Return the [x, y] coordinate for the center point of the cell that contains the specified text.  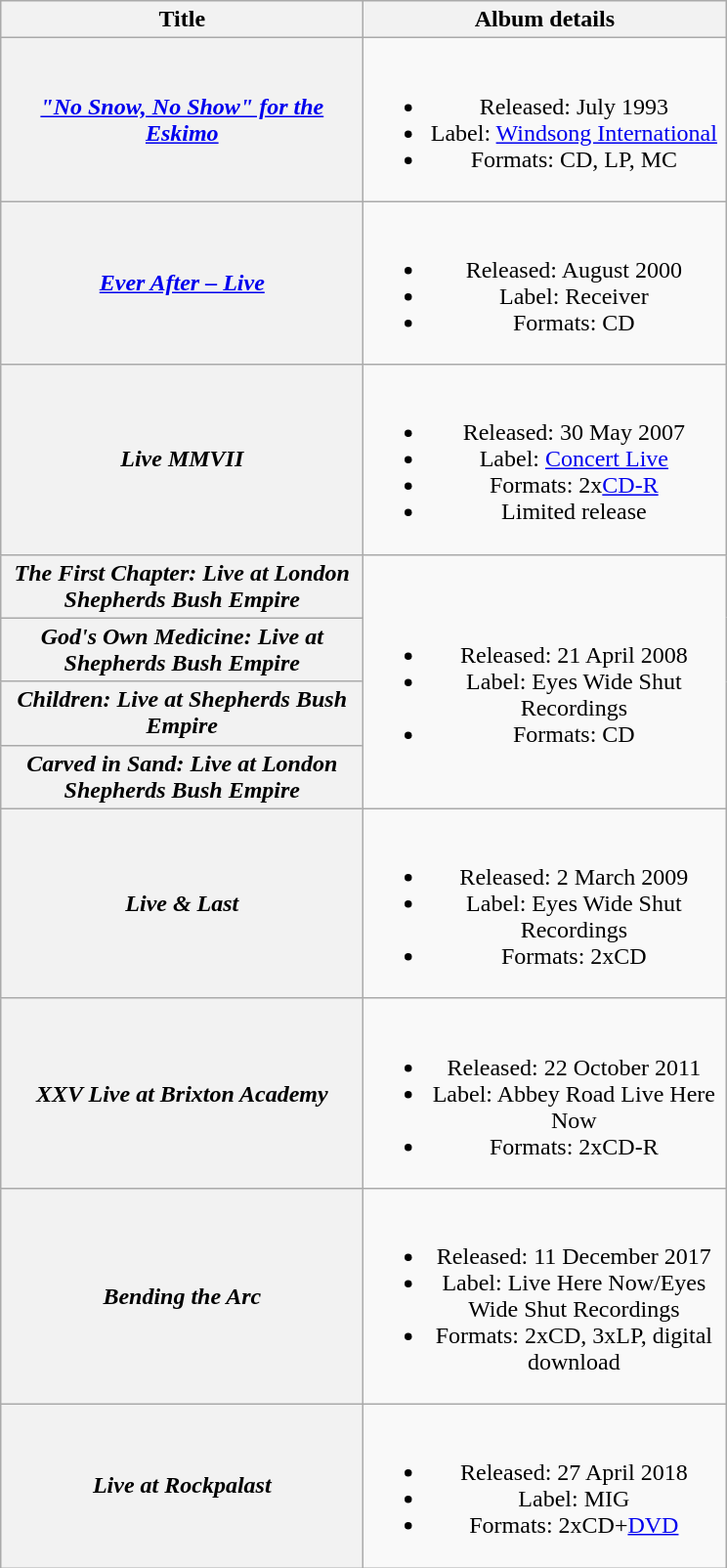
Ever After – Live [182, 283]
Title [182, 20]
The First Chapter: Live at London Shepherds Bush Empire [182, 587]
Live at Rockpalast [182, 1486]
Carved in Sand: Live at London Shepherds Bush Empire [182, 776]
"No Snow, No Show" for the Eskimo [182, 119]
Released: August 2000Label: ReceiverFormats: CD [545, 283]
Live & Last [182, 903]
Released: July 1993Label: Windsong InternationalFormats: CD, LP, MC [545, 119]
Live MMVII [182, 459]
Children: Live at Shepherds Bush Empire [182, 714]
Released: 11 December 2017Label: Live Here Now/Eyes Wide Shut RecordingsFormats: 2xCD, 3xLP, digital download [545, 1296]
Released: 2 March 2009Label: Eyes Wide Shut RecordingsFormats: 2xCD [545, 903]
Album details [545, 20]
God's Own Medicine: Live at Shepherds Bush Empire [182, 649]
Bending the Arc [182, 1296]
Released: 30 May 2007Label: Concert LiveFormats: 2xCD-RLimited release [545, 459]
XXV Live at Brixton Academy [182, 1093]
Released: 27 April 2018Label: MIGFormats: 2xCD+DVD [545, 1486]
Released: 22 October 2011Label: Abbey Road Live Here NowFormats: 2xCD-R [545, 1093]
Released: 21 April 2008Label: Eyes Wide Shut RecordingsFormats: CD [545, 681]
